Detect which cell encompasses the target text, then output its (x, y) center coordinate. 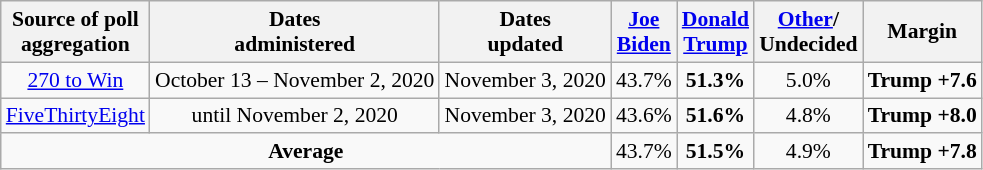
43.6% (644, 116)
Trump +7.6 (922, 80)
5.0% (808, 80)
51.5% (716, 152)
51.6% (716, 116)
270 to Win (76, 80)
4.8% (808, 116)
4.9% (808, 152)
FiveThirtyEight (76, 116)
JoeBiden (644, 32)
Dates updated (524, 32)
51.3% (716, 80)
Margin (922, 32)
Trump +8.0 (922, 116)
Other/Undecided (808, 32)
October 13 – November 2, 2020 (295, 80)
Source of pollaggregation (76, 32)
until November 2, 2020 (295, 116)
DonaldTrump (716, 32)
Average (306, 152)
Dates administered (295, 32)
Trump +7.8 (922, 152)
